Provide the [x, y] coordinate of the cell's center where the given text is located.  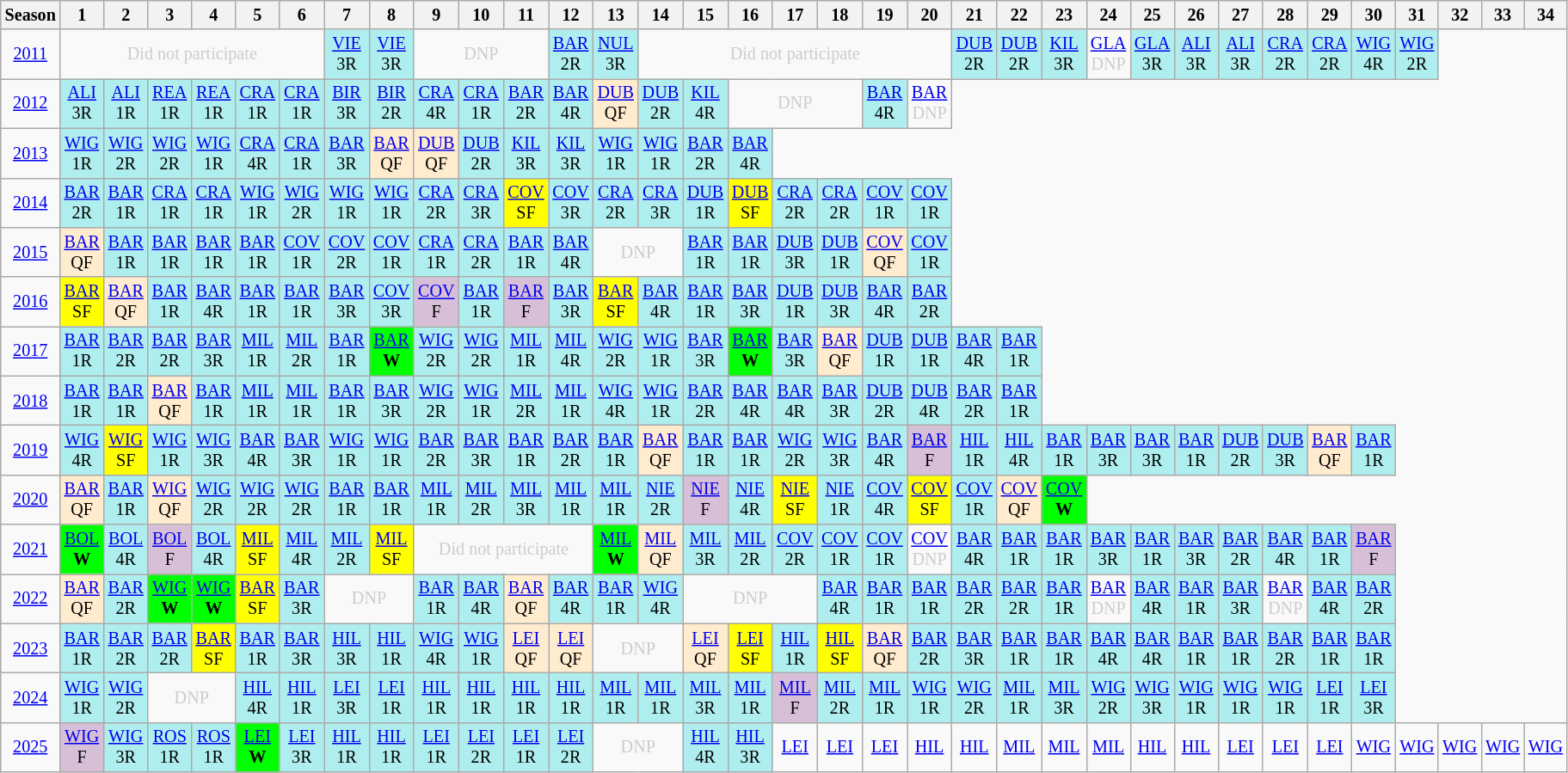
32 [1460, 15]
12 [571, 15]
24 [1108, 15]
MILW [616, 549]
6 [302, 15]
26 [1196, 15]
2011 [31, 54]
15 [705, 15]
5 [258, 15]
25 [1153, 15]
MILQF [661, 549]
17 [795, 15]
27 [1240, 15]
2016 [31, 302]
2021 [31, 549]
MILF [795, 698]
29 [1330, 15]
2018 [31, 401]
1 [83, 15]
ALI1R [126, 104]
7 [347, 15]
21 [975, 15]
NIEF [705, 500]
2017 [31, 352]
COVF [436, 302]
16 [750, 15]
14 [661, 15]
23 [1064, 15]
COVW [1064, 500]
WIGF [83, 747]
BOLW [83, 549]
NIE2R [661, 500]
KIL4R [705, 104]
DUB4R [930, 401]
9 [436, 15]
2019 [31, 451]
WIGQF [170, 500]
2 [126, 15]
2020 [31, 500]
2014 [31, 203]
NUL3R [616, 54]
BIR3R [347, 104]
10 [481, 15]
2025 [31, 747]
8 [391, 15]
2023 [31, 648]
18 [839, 15]
LEISF [750, 648]
2012 [31, 104]
11 [526, 15]
34 [1546, 15]
13 [616, 15]
30 [1373, 15]
31 [1417, 15]
4 [213, 15]
3 [170, 15]
2015 [31, 253]
COVDNP [930, 549]
BOLF [170, 549]
DUBSF [750, 203]
GLADNP [1108, 54]
19 [884, 15]
HILSF [839, 648]
BIR2R [391, 104]
33 [1503, 15]
NIE4R [750, 500]
COV4R [884, 500]
20 [930, 15]
2022 [31, 599]
2024 [31, 698]
LEIW [258, 747]
GLA3R [1153, 54]
NIE1R [839, 500]
22 [1019, 15]
Season [31, 15]
28 [1285, 15]
WIGSF [126, 451]
2013 [31, 153]
NIESF [795, 500]
